Find where the given text appears and provide that cell's center as (x, y) coordinate. 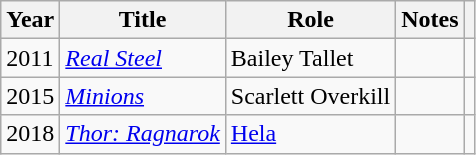
Scarlett Overkill (310, 96)
Bailey Tallet (310, 58)
2015 (30, 96)
Thor: Ragnarok (143, 134)
Notes (430, 20)
Minions (143, 96)
2011 (30, 58)
Role (310, 20)
Year (30, 20)
Real Steel (143, 58)
Hela (310, 134)
Title (143, 20)
2018 (30, 134)
